Scan for the cell matching the given text and deliver its (x, y) coordinate at center. 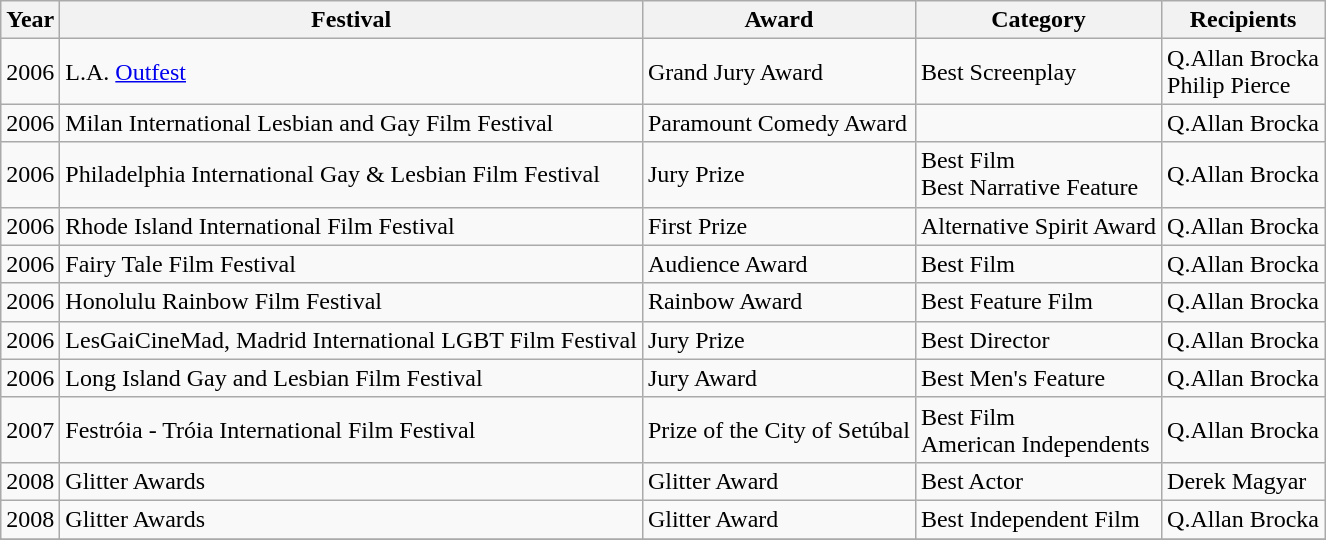
Category (1038, 20)
L.A. Outfest (352, 72)
Best Screenplay (1038, 72)
Derek Magyar (1244, 481)
First Prize (778, 226)
Honolulu Rainbow Film Festival (352, 302)
Q.Allan Brocka Philip Pierce (1244, 72)
Paramount Comedy Award (778, 123)
Best Director (1038, 340)
Grand Jury Award (778, 72)
Recipients (1244, 20)
Rhode Island International Film Festival (352, 226)
Year (30, 20)
Award (778, 20)
Best Feature Film (1038, 302)
Festróia - Tróia International Film Festival (352, 430)
Philadelphia International Gay & Lesbian Film Festival (352, 174)
Best Independent Film (1038, 519)
LesGaiCineMad, Madrid International LGBT Film Festival (352, 340)
Festival (352, 20)
Milan International Lesbian and Gay Film Festival (352, 123)
Best Film (1038, 264)
Prize of the City of Setúbal (778, 430)
Fairy Tale Film Festival (352, 264)
Best Actor (1038, 481)
Audience Award (778, 264)
Best Film Best Narrative Feature (1038, 174)
Best Men's Feature (1038, 378)
Best Film American Independents (1038, 430)
Rainbow Award (778, 302)
Alternative Spirit Award (1038, 226)
Long Island Gay and Lesbian Film Festival (352, 378)
Jury Award (778, 378)
2007 (30, 430)
